Return the (X, Y) coordinate for the center point of the cell that contains the specified text.  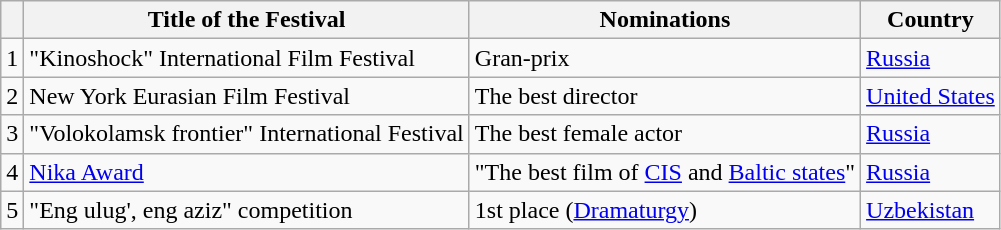
3 (12, 134)
4 (12, 172)
The best female actor (664, 134)
Nika Award (246, 172)
2 (12, 96)
"Kinoshock" International Film Festival (246, 58)
United States (931, 96)
5 (12, 210)
"Volokolamsk frontier" International Festival (246, 134)
Nominations (664, 20)
Title of the Festival (246, 20)
Country (931, 20)
Gran-prix (664, 58)
The best director (664, 96)
Uzbekistan (931, 210)
1 (12, 58)
New York Eurasian Film Festival (246, 96)
"Eng ulug', eng aziz" competition (246, 210)
1st place (Dramaturgy) (664, 210)
"The best film of CIS and Baltic states" (664, 172)
